Determine the (x, y) coordinate at the center of the cell enclosing the given text.  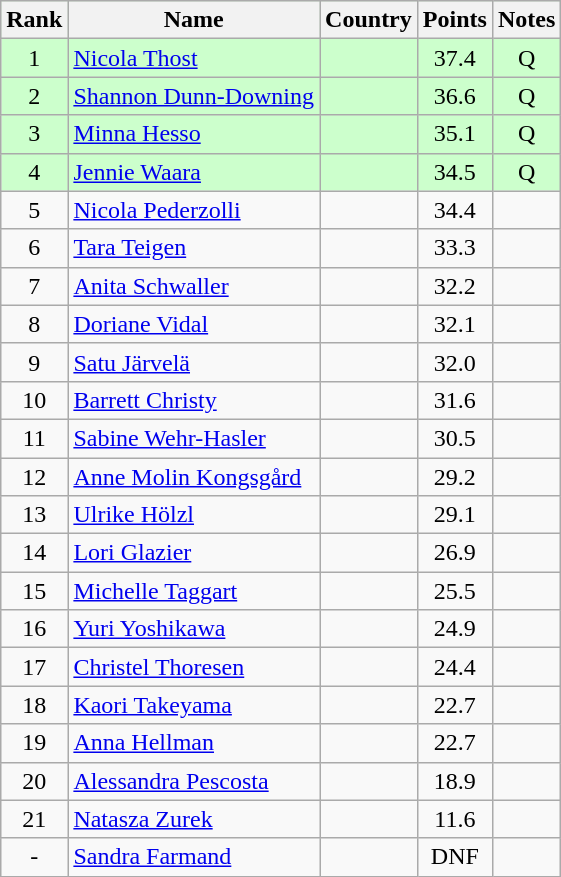
Shannon Dunn-Downing (194, 96)
32.1 (454, 324)
24.9 (454, 629)
32.0 (454, 362)
Nicola Thost (194, 58)
16 (34, 629)
15 (34, 591)
4 (34, 172)
8 (34, 324)
Jennie Waara (194, 172)
Nicola Pederzolli (194, 210)
26.9 (454, 553)
18.9 (454, 781)
25.5 (454, 591)
6 (34, 248)
Country (369, 20)
Doriane Vidal (194, 324)
Barrett Christy (194, 400)
Christel Thoresen (194, 667)
29.2 (454, 477)
Rank (34, 20)
Alessandra Pescosta (194, 781)
9 (34, 362)
Satu Järvelä (194, 362)
- (34, 857)
Michelle Taggart (194, 591)
Tara Teigen (194, 248)
32.2 (454, 286)
21 (34, 819)
36.6 (454, 96)
31.6 (454, 400)
17 (34, 667)
Lori Glazier (194, 553)
12 (34, 477)
5 (34, 210)
35.1 (454, 134)
Anna Hellman (194, 743)
DNF (454, 857)
Minna Hesso (194, 134)
20 (34, 781)
Notes (526, 20)
2 (34, 96)
10 (34, 400)
18 (34, 705)
11.6 (454, 819)
Anita Schwaller (194, 286)
Yuri Yoshikawa (194, 629)
Ulrike Hölzl (194, 515)
Name (194, 20)
Sabine Wehr-Hasler (194, 438)
Natasza Zurek (194, 819)
34.4 (454, 210)
33.3 (454, 248)
19 (34, 743)
1 (34, 58)
13 (34, 515)
11 (34, 438)
Kaori Takeyama (194, 705)
3 (34, 134)
37.4 (454, 58)
24.4 (454, 667)
14 (34, 553)
Points (454, 20)
Anne Molin Kongsgård (194, 477)
34.5 (454, 172)
29.1 (454, 515)
30.5 (454, 438)
7 (34, 286)
Sandra Farmand (194, 857)
